Identify which cell holds the provided text, then report its [X, Y] central coordinate. 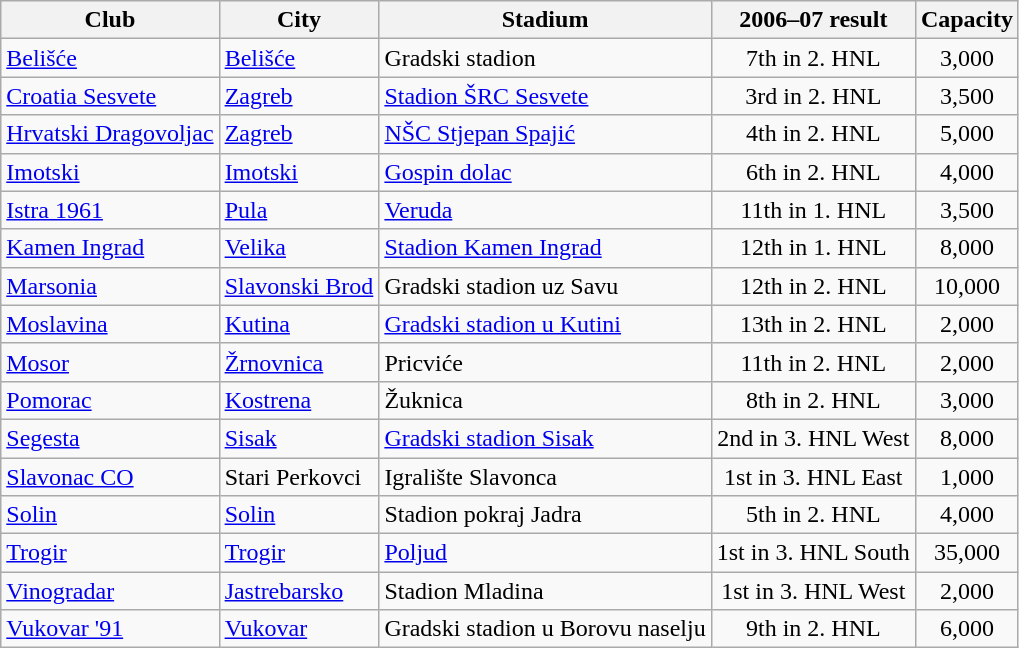
City [299, 20]
Vukovar [299, 629]
Mosor [110, 362]
Jastrebarsko [299, 591]
Pomorac [110, 400]
Stadion Mladina [545, 591]
13th in 2. HNL [813, 324]
Slavonac CO [110, 477]
7th in 2. HNL [813, 58]
3rd in 2. HNL [813, 96]
1,000 [966, 477]
Hrvatski Dragovoljac [110, 134]
Stadion pokraj Jadra [545, 515]
Stadion ŠRC Sesvete [545, 96]
Vukovar '91 [110, 629]
10,000 [966, 286]
Veruda [545, 210]
Igralište Slavonca [545, 477]
5th in 2. HNL [813, 515]
1st in 3. HNL South [813, 553]
Marsonia [110, 286]
Istra 1961 [110, 210]
9th in 2. HNL [813, 629]
Capacity [966, 20]
Stadion Kamen Ingrad [545, 248]
Kostrena [299, 400]
Gospin dolac [545, 172]
Gradski stadion uz Savu [545, 286]
11th in 2. HNL [813, 362]
Žrnovnica [299, 362]
Stari Perkovci [299, 477]
Gradski stadion Sisak [545, 438]
2006–07 result [813, 20]
8th in 2. HNL [813, 400]
Stadium [545, 20]
Sisak [299, 438]
5,000 [966, 134]
35,000 [966, 553]
1st in 3. HNL West [813, 591]
Club [110, 20]
Moslavina [110, 324]
12th in 2. HNL [813, 286]
2nd in 3. HNL West [813, 438]
Vinogradar [110, 591]
Croatia Sesvete [110, 96]
Kamen Ingrad [110, 248]
Segesta [110, 438]
6,000 [966, 629]
Žuknica [545, 400]
Slavonski Brod [299, 286]
Gradski stadion u Borovu naselju [545, 629]
6th in 2. HNL [813, 172]
1st in 3. HNL East [813, 477]
Poljud [545, 553]
Pula [299, 210]
Velika [299, 248]
4th in 2. HNL [813, 134]
Pricviće [545, 362]
Gradski stadion u Kutini [545, 324]
11th in 1. HNL [813, 210]
Gradski stadion [545, 58]
NŠC Stjepan Spajić [545, 134]
12th in 1. HNL [813, 248]
Kutina [299, 324]
